Identify which cell holds the provided text, then report its (X, Y) central coordinate. 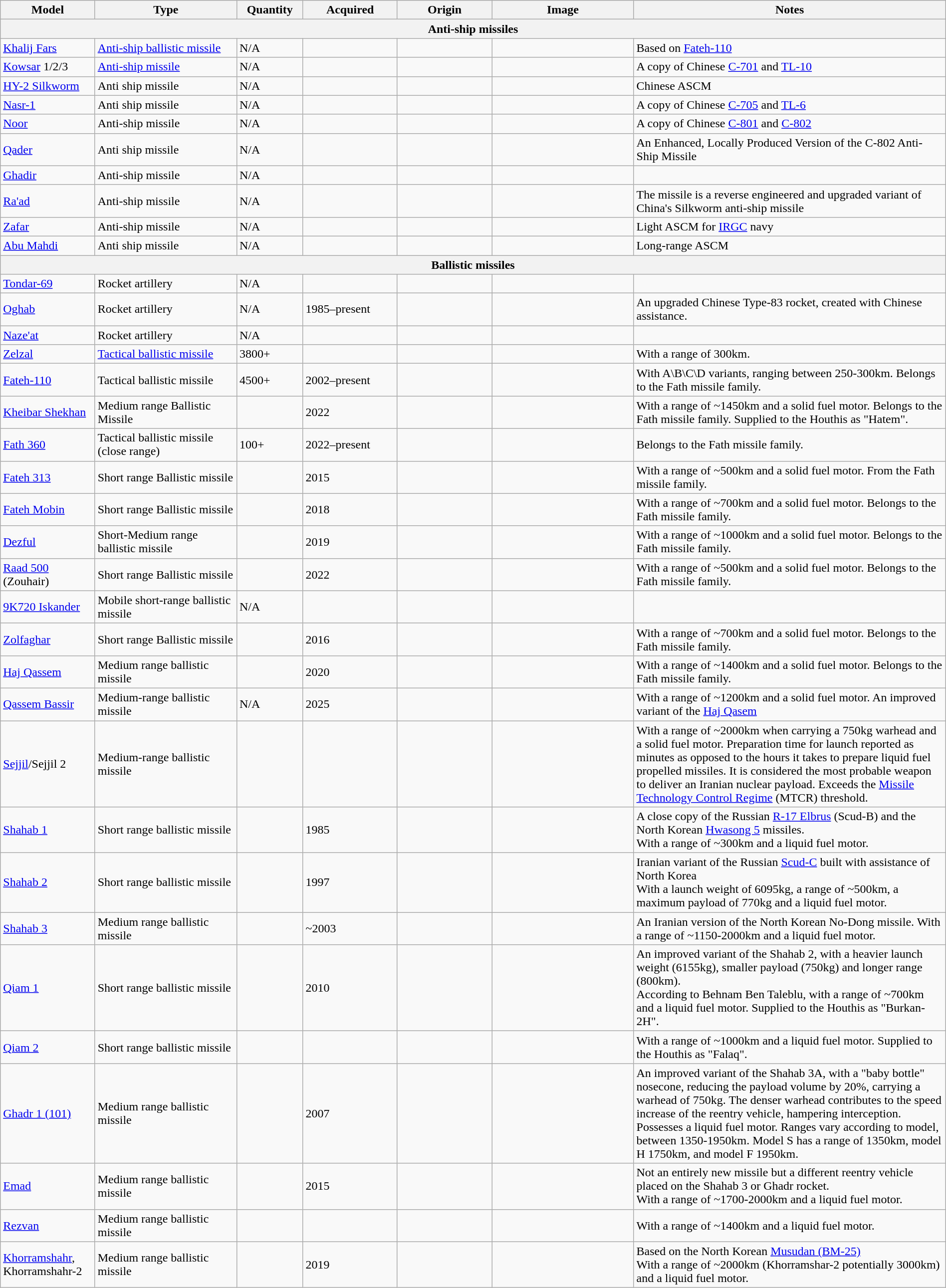
Oghab (48, 309)
Anti-ship ballistic missile (166, 48)
Emad (48, 1186)
Anti-ship missiles (473, 29)
Qiam 1 (48, 988)
Based on Fateh-110 (789, 48)
Zolfaghar (48, 640)
Model (48, 10)
Ghadr 1 (101) (48, 1113)
Zafar (48, 226)
Sejjil/Sejjil 2 (48, 763)
2016 (350, 640)
Chinese ASCM (789, 86)
Acquired (350, 10)
An Enhanced, Locally Produced Version of the C-802 Anti-Ship Missile (789, 150)
Light ASCM for IRGC navy (789, 226)
Rezvan (48, 1225)
Shahab 1 (48, 830)
2022–present (350, 445)
2002–present (350, 380)
Fateh-110 (48, 380)
Notes (789, 10)
2020 (350, 671)
Khalij Fars (48, 48)
2025 (350, 704)
With a range of ~1200km and a solid fuel motor. An improved variant of the Haj Qasem (789, 704)
An upgraded Chinese Type-83 rocket, created with Chinese assistance. (789, 309)
With a range of ~1000km and a liquid fuel motor. Supplied to the Houthis as "Falaq". (789, 1048)
Noor (48, 124)
Dezful (48, 542)
Ra'ad (48, 201)
Origin (444, 10)
A copy of Chinese C-701 and TL-10 (789, 67)
Fateh 313 (48, 477)
With a range of 300km. (789, 354)
With a range of ~1000km and a solid fuel motor. Belongs to the Fath missile family. (789, 542)
Shahab 3 (48, 929)
Qiam 2 (48, 1048)
1985 (350, 830)
2007 (350, 1113)
With a range of ~1400km and a liquid fuel motor. (789, 1225)
Kowsar 1/2/3 (48, 67)
100+ (269, 445)
Type (166, 10)
Shahab 2 (48, 883)
The missile is a reverse engineered and upgraded variant of China's Silkworm anti-ship missile (789, 201)
Qassem Bassir (48, 704)
Quantity (269, 10)
With a range of ~1450km and a solid fuel motor. Belongs to the Fath missile family. Supplied to the Houthis as "Hatem". (789, 412)
~2003 (350, 929)
Abu Mahdi (48, 245)
A copy of Chinese C-801 and C-802 (789, 124)
With a range of ~1400km and a solid fuel motor. Belongs to the Fath missile family. (789, 671)
Fath 360 (48, 445)
4500+ (269, 380)
Mobile short-range ballistic missile (166, 607)
Haj Qassem (48, 671)
Image (563, 10)
Tactical ballistic missile (close range) (166, 445)
9K720 Iskander (48, 607)
1985–present (350, 309)
2010 (350, 988)
With A\B\C\D variants, ranging between 250-300km. Belongs to the Fath missile family. (789, 380)
Based on the North Korean Musudan (BM-25)With a range of ~2000km (Khorramshar-2 potentially 3000km) and a liquid fuel motor. (789, 1265)
Tondar-69 (48, 284)
Long-range ASCM (789, 245)
A close copy of the Russian R-17 Elbrus (Scud-B) and the North Korean Hwasong 5 missiles.With a range of ~300km and a liquid fuel motor. (789, 830)
Medium range Ballistic Missile (166, 412)
1997 (350, 883)
Fateh Mobin (48, 510)
An Iranian version of the North Korean No-Dong missile. With a range of ~1150-2000km and a liquid fuel motor. (789, 929)
Qader (48, 150)
A copy of Chinese C-705 and TL-6 (789, 105)
Raad 500 (Zouhair) (48, 575)
3800+ (269, 354)
Naze'at (48, 335)
Belongs to the Fath missile family. (789, 445)
Khorramshahr, Khorramshahr-2 (48, 1265)
Short-Medium range ballistic missile (166, 542)
Kheibar Shekhan (48, 412)
Nasr-1 (48, 105)
With a range of ~500km and a solid fuel motor. Belongs to the Fath missile family. (789, 575)
With a range of ~500km and a solid fuel motor. From the Fath missile family. (789, 477)
Zelzal (48, 354)
Ghadir (48, 175)
Ballistic missiles (473, 265)
2018 (350, 510)
HY-2 Silkworm (48, 86)
